Capture the cell that displays the provided text and extract its (X, Y) central coordinate. 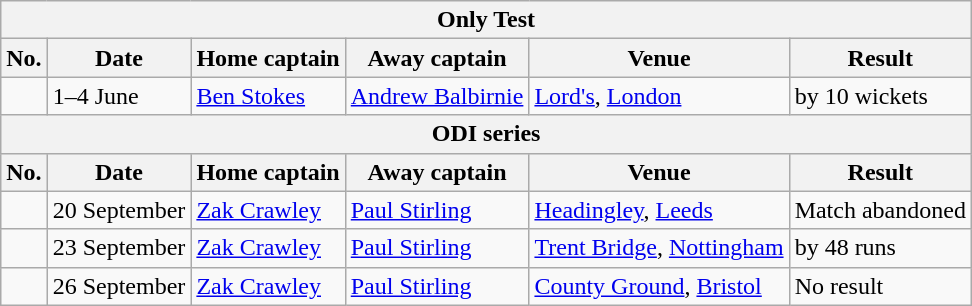
by 10 wickets (880, 96)
23 September (119, 248)
Lord's, London (659, 96)
by 48 runs (880, 248)
Headingley, Leeds (659, 210)
ODI series (486, 134)
1–4 June (119, 96)
Ben Stokes (268, 96)
Andrew Balbirnie (437, 96)
Trent Bridge, Nottingham (659, 248)
20 September (119, 210)
26 September (119, 286)
Only Test (486, 20)
Match abandoned (880, 210)
County Ground, Bristol (659, 286)
No result (880, 286)
